Locate the cell with the specified text and output its [X, Y] center coordinate. 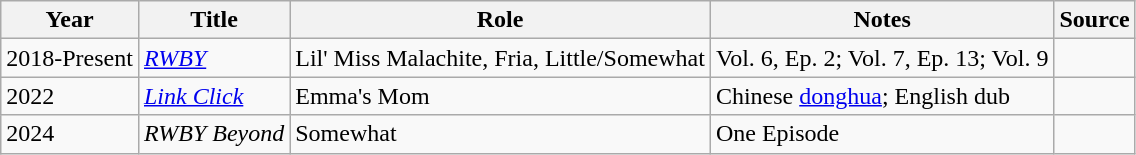
2022 [70, 96]
Vol. 6, Ep. 2; Vol. 7, Ep. 13; Vol. 9 [882, 58]
Title [214, 20]
2018-Present [70, 58]
Somewhat [500, 134]
Notes [882, 20]
Year [70, 20]
Emma's Mom [500, 96]
One Episode [882, 134]
2024 [70, 134]
Chinese donghua; English dub [882, 96]
Lil' Miss Malachite, Fria, Little/Somewhat [500, 58]
Source [1094, 20]
Role [500, 20]
RWBY [214, 58]
RWBY Beyond [214, 134]
Link Click [214, 96]
